For the text-containing cell, return its midpoint in [x, y] coordinate format. 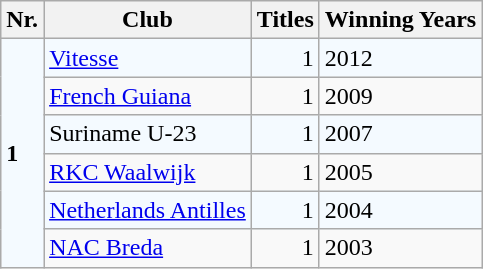
Netherlands Antilles [148, 210]
Titles [285, 20]
French Guiana [148, 96]
RKC Waalwijk [148, 172]
2012 [400, 58]
Winning Years [400, 20]
Vitesse [148, 58]
2005 [400, 172]
2003 [400, 248]
2007 [400, 134]
2004 [400, 210]
Suriname U-23 [148, 134]
2009 [400, 96]
Club [148, 20]
NAC Breda [148, 248]
Nr. [22, 20]
